For the text-containing cell, return its midpoint in (x, y) coordinate format. 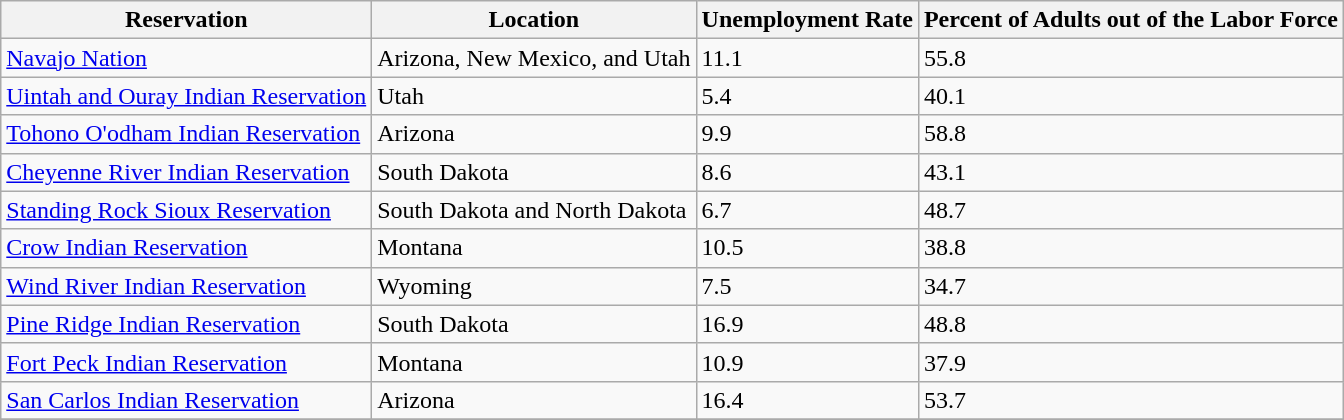
40.1 (1130, 96)
San Carlos Indian Reservation (186, 400)
Percent of Adults out of the Labor Force (1130, 20)
Crow Indian Reservation (186, 248)
Uintah and Ouray Indian Reservation (186, 96)
38.8 (1130, 248)
Navajo Nation (186, 58)
Wind River Indian Reservation (186, 286)
Location (534, 20)
Arizona, New Mexico, and Utah (534, 58)
Wyoming (534, 286)
10.9 (807, 362)
8.6 (807, 172)
Cheyenne River Indian Reservation (186, 172)
48.7 (1130, 210)
5.4 (807, 96)
Pine Ridge Indian Reservation (186, 324)
Unemployment Rate (807, 20)
7.5 (807, 286)
Fort Peck Indian Reservation (186, 362)
34.7 (1130, 286)
Utah (534, 96)
43.1 (1130, 172)
16.9 (807, 324)
6.7 (807, 210)
Reservation (186, 20)
58.8 (1130, 134)
Standing Rock Sioux Reservation (186, 210)
10.5 (807, 248)
55.8 (1130, 58)
37.9 (1130, 362)
11.1 (807, 58)
53.7 (1130, 400)
South Dakota and North Dakota (534, 210)
48.8 (1130, 324)
9.9 (807, 134)
Tohono O'odham Indian Reservation (186, 134)
16.4 (807, 400)
